From the cell containing the given text, extract its center point as (x, y) coordinate. 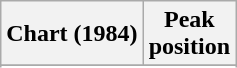
Peakposition (189, 34)
Chart (1984) (72, 34)
